Determine the (X, Y) coordinate at the center of the cell enclosing the given text.  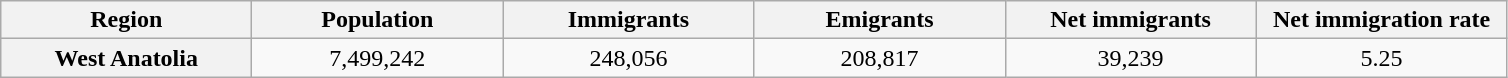
Population (378, 20)
West Anatolia (126, 58)
Emigrants (880, 20)
7,499,242 (378, 58)
Immigrants (628, 20)
39,239 (1130, 58)
208,817 (880, 58)
Net immigrants (1130, 20)
5.25 (1382, 58)
248,056 (628, 58)
Region (126, 20)
Net immigration rate (1382, 20)
